Identify which cell holds the provided text, then report its [X, Y] central coordinate. 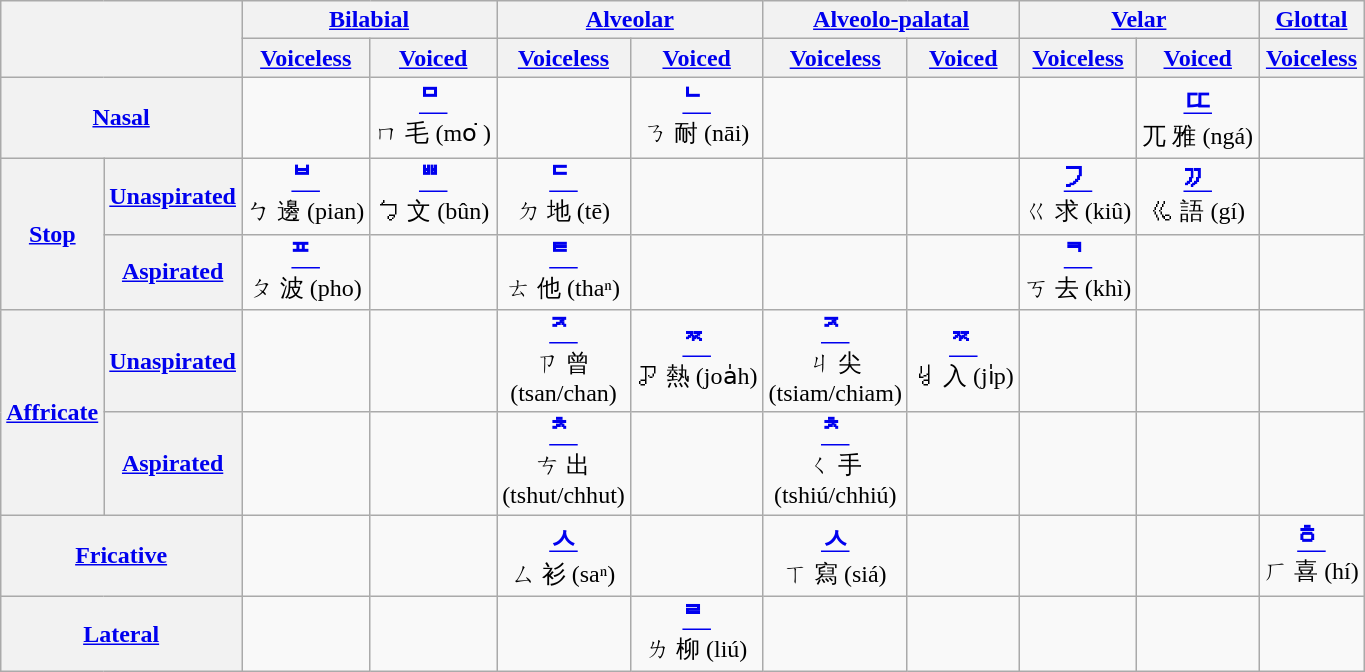
Alveolo-palatal [891, 20]
ㅅ ㄒ 寫 (siá) [835, 556]
ᄍ ㆢ 入 (ji̍p) [963, 362]
ᄏ ㄎ 去 (khì) [1078, 272]
ᄅ ㄌ 柳 (liú) [696, 634]
Alveolar [630, 20]
ᄀ ㄍ 求 (kiû) [1078, 196]
ᄍ ㆡ 熱 (joa̍h) [696, 362]
ᄐ ㄊ 他 (thaⁿ) [564, 272]
Bilabial [370, 20]
ᄃ ㄉ 地 (tē) [564, 196]
ᄌ ㄐ 尖 (tsiam/chiam) [835, 362]
Affricate [52, 412]
ᄆ ㄇ 毛 (mo͘ ) [434, 118]
ᄇ ㄅ 邊 (pian) [306, 196]
Nasal [122, 118]
ᄑ ㄆ 波 (pho) [306, 272]
ᄂ ㄋ 耐 (nāi) [696, 118]
Velar [1138, 20]
Glottal [1312, 20]
ᄎ ㄑ 手 (tshiú/chhiú) [835, 464]
Stop [52, 234]
ᄁ ㆣ 語 (gí) [1198, 196]
Fricative [122, 556]
ᄌ ㄗ 曾 (tsan/chan) [564, 362]
ᄈ ㆠ 文 (bûn) [434, 196]
ㅅ ㄙ 衫 (saⁿ) [564, 556]
ㄸ ㄫ 雅 (ngá) [1198, 118]
ᄒ ㄏ 喜 (hí) [1312, 556]
ᄎ ㄘ 出 (tshut/chhut) [564, 464]
Lateral [122, 634]
